Return the [x, y] coordinate for the center point of the cell that contains the specified text.  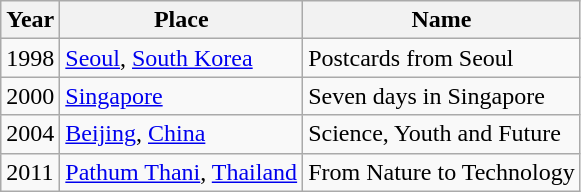
Year [30, 20]
Pathum Thani, Thailand [182, 172]
2011 [30, 172]
Seoul, South Korea [182, 58]
From Nature to Technology [442, 172]
Beijing, China [182, 134]
Name [442, 20]
Science, Youth and Future [442, 134]
1998 [30, 58]
Seven days in Singapore [442, 96]
2000 [30, 96]
Postcards from Seoul [442, 58]
Place [182, 20]
Singapore [182, 96]
2004 [30, 134]
